For the text-containing cell, return its midpoint in [x, y] coordinate format. 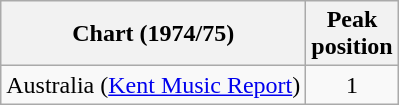
Chart (1974/75) [154, 34]
1 [352, 85]
Peakposition [352, 34]
Australia (Kent Music Report) [154, 85]
